From the cell containing the given text, extract its center point as [X, Y] coordinate. 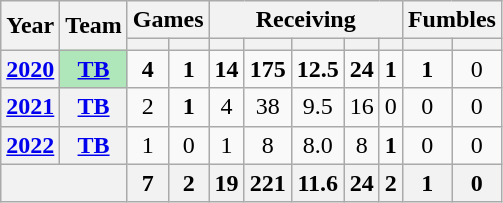
Team [94, 26]
11.6 [318, 183]
2020 [30, 69]
16 [362, 107]
Receiving [306, 20]
8.0 [318, 145]
7 [148, 183]
221 [268, 183]
Year [30, 26]
175 [268, 69]
12.5 [318, 69]
Games [168, 20]
19 [226, 183]
9.5 [318, 107]
38 [268, 107]
14 [226, 69]
Fumbles [452, 20]
2022 [30, 145]
2021 [30, 107]
